Scan for the cell matching the given text and deliver its [X, Y] coordinate at center. 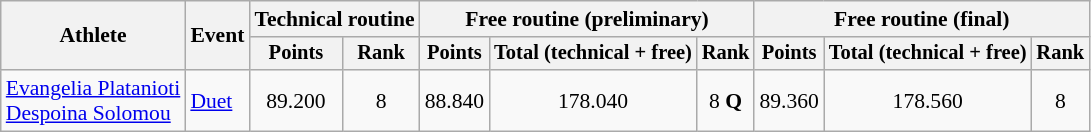
178.560 [928, 100]
Event [217, 36]
88.840 [454, 100]
Free routine (final) [922, 19]
8 Q [726, 100]
Duet [217, 100]
89.200 [296, 100]
Technical routine [334, 19]
Free routine (preliminary) [588, 19]
178.040 [593, 100]
89.360 [788, 100]
Athlete [94, 36]
Evangelia PlataniotiDespoina Solomou [94, 100]
